Output the (X, Y) coordinate of the center of the cell containing the given text.  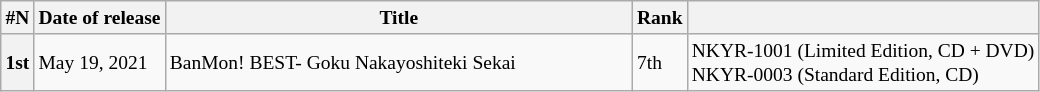
#N (18, 18)
Title (398, 18)
7th (660, 62)
Rank (660, 18)
May 19, 2021 (100, 62)
BanMon! BEST- Goku Nakayoshiteki Sekai (398, 62)
NKYR-1001 (Limited Edition, CD + DVD)NKYR-0003 (Standard Edition, CD) (863, 62)
1st (18, 62)
Date of release (100, 18)
